Return (x, y) of the center of cell containing provided text 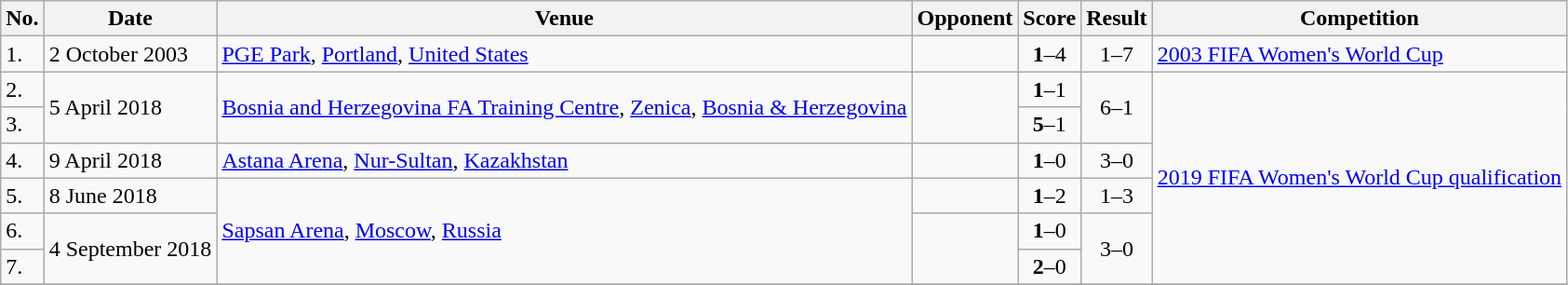
1. (22, 54)
Competition (1360, 19)
7. (22, 266)
5 April 2018 (130, 107)
2019 FIFA Women's World Cup qualification (1360, 178)
Sapsan Arena, Moscow, Russia (564, 231)
6. (22, 231)
5. (22, 196)
1–4 (1050, 54)
Astana Arena, Nur-Sultan, Kazakhstan (564, 160)
Date (130, 19)
1–2 (1050, 196)
6–1 (1117, 107)
4 September 2018 (130, 249)
2 October 2003 (130, 54)
2. (22, 89)
2003 FIFA Women's World Cup (1360, 54)
Result (1117, 19)
1–7 (1117, 54)
PGE Park, Portland, United States (564, 54)
Score (1050, 19)
8 June 2018 (130, 196)
2–0 (1050, 266)
Venue (564, 19)
1–3 (1117, 196)
1–1 (1050, 89)
4. (22, 160)
Bosnia and Herzegovina FA Training Centre, Zenica, Bosnia & Herzegovina (564, 107)
Opponent (965, 19)
5–1 (1050, 125)
9 April 2018 (130, 160)
No. (22, 19)
3. (22, 125)
